Pinpoint the cell where the given text exists, returning its [x, y] midpoint coordinate. 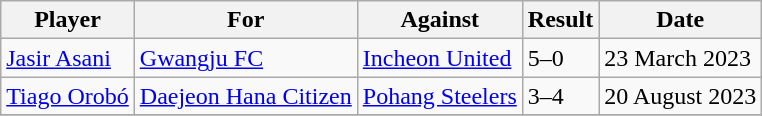
Incheon United [440, 58]
5–0 [560, 58]
Against [440, 20]
Gwangju FC [246, 58]
For [246, 20]
Tiago Orobó [68, 96]
Result [560, 20]
Player [68, 20]
20 August 2023 [680, 96]
23 March 2023 [680, 58]
Daejeon Hana Citizen [246, 96]
Jasir Asani [68, 58]
Date [680, 20]
Pohang Steelers [440, 96]
3–4 [560, 96]
